Return the [X, Y] coordinate for the center point of the cell that contains the specified text.  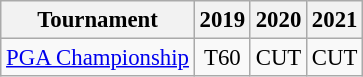
2019 [222, 20]
Tournament [98, 20]
2021 [335, 20]
T60 [222, 58]
2020 [278, 20]
PGA Championship [98, 58]
